Provide the [x, y] coordinate of the cell's center where the given text is located.  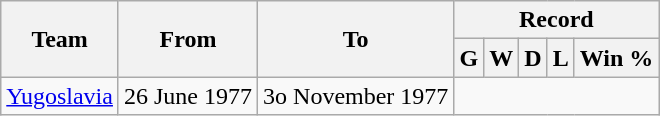
W [502, 58]
G [469, 58]
L [560, 58]
To [356, 39]
Team [60, 39]
Win % [616, 58]
Yugoslavia [60, 96]
From [188, 39]
D [533, 58]
26 June 1977 [188, 96]
Record [556, 20]
3o November 1977 [356, 96]
